Provide the (X, Y) coordinate of the cell's center where the given text is located.  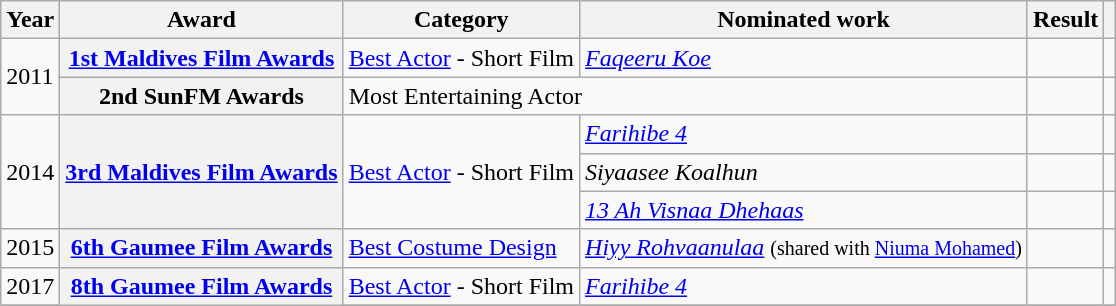
Nominated work (804, 20)
2011 (30, 77)
Hiyy Rohvaanulaa (shared with Niuma Mohamed) (804, 248)
2017 (30, 286)
3rd Maldives Film Awards (202, 172)
Year (30, 20)
Most Entertaining Actor (685, 96)
Category (461, 20)
1st Maldives Film Awards (202, 58)
13 Ah Visnaa Dhehaas (804, 210)
Faqeeru Koe (804, 58)
2015 (30, 248)
Best Costume Design (461, 248)
6th Gaumee Film Awards (202, 248)
Siyaasee Koalhun (804, 172)
2nd SunFM Awards (202, 96)
Result (1065, 20)
Award (202, 20)
8th Gaumee Film Awards (202, 286)
2014 (30, 172)
